Extract the (x, y) coordinate from the center of the cell holding the provided text.  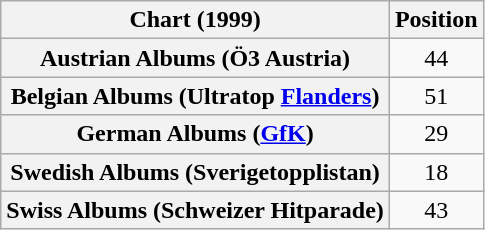
German Albums (GfK) (196, 134)
29 (436, 134)
Swiss Albums (Schweizer Hitparade) (196, 210)
Swedish Albums (Sverigetopplistan) (196, 172)
Austrian Albums (Ö3 Austria) (196, 58)
44 (436, 58)
Chart (1999) (196, 20)
Belgian Albums (Ultratop Flanders) (196, 96)
18 (436, 172)
43 (436, 210)
51 (436, 96)
Position (436, 20)
